Determine the [X, Y] coordinate at the center of the cell enclosing the given text.  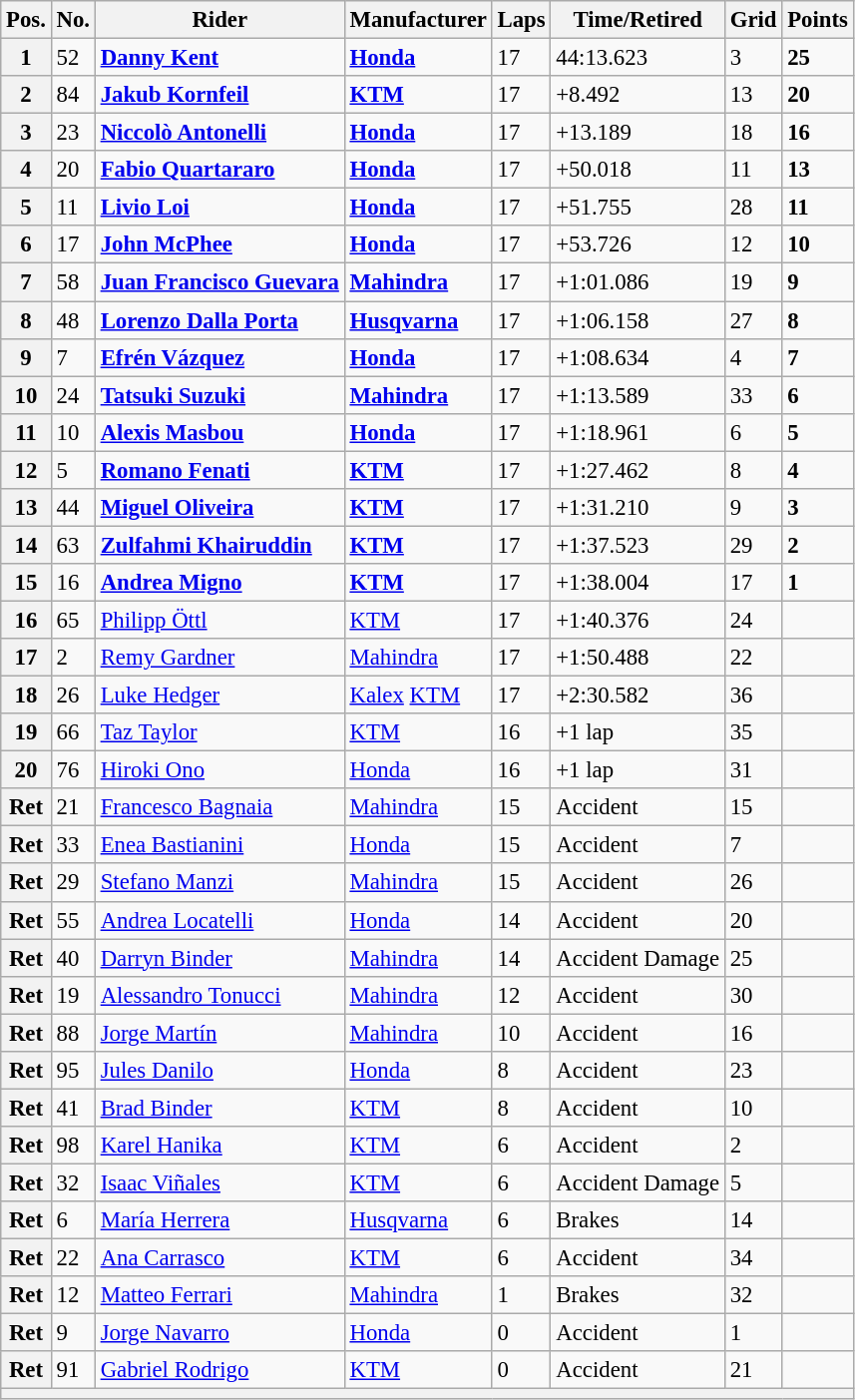
+1:40.376 [638, 620]
66 [73, 732]
+51.755 [638, 208]
95 [73, 1071]
Karel Hanika [219, 1146]
44 [73, 508]
Darryn Binder [219, 958]
48 [73, 320]
Hiroki Ono [219, 770]
+1:06.158 [638, 320]
36 [752, 696]
Jules Danilo [219, 1071]
+2:30.582 [638, 696]
+1:37.523 [638, 545]
Isaac Viñales [219, 1182]
Lorenzo Dalla Porta [219, 320]
Danny Kent [219, 58]
Time/Retired [638, 20]
31 [752, 770]
Jorge Navarro [219, 1333]
María Herrera [219, 1220]
44:13.623 [638, 58]
+1:50.488 [638, 658]
58 [73, 282]
40 [73, 958]
41 [73, 1108]
28 [752, 208]
Andrea Migno [219, 583]
+13.189 [638, 133]
Laps [521, 20]
+1:38.004 [638, 583]
Jorge Martín [219, 1033]
Taz Taylor [219, 732]
+53.726 [638, 244]
34 [752, 1258]
John McPhee [219, 244]
+8.492 [638, 95]
52 [73, 58]
Alexis Masbou [219, 432]
Rider [219, 20]
Ana Carrasco [219, 1258]
30 [752, 995]
Juan Francisco Guevara [219, 282]
Manufacturer [418, 20]
Alessandro Tonucci [219, 995]
Pos. [26, 20]
91 [73, 1370]
Miguel Oliveira [219, 508]
35 [752, 732]
Enea Bastianini [219, 845]
+50.018 [638, 170]
Kalex KTM [418, 696]
+1:08.634 [638, 357]
63 [73, 545]
+1:27.462 [638, 470]
Jakub Kornfeil [219, 95]
Grid [752, 20]
No. [73, 20]
84 [73, 95]
Efrén Vázquez [219, 357]
Niccolò Antonelli [219, 133]
Tatsuki Suzuki [219, 395]
Luke Hedger [219, 696]
55 [73, 920]
98 [73, 1146]
+1:01.086 [638, 282]
+1:13.589 [638, 395]
Zulfahmi Khairuddin [219, 545]
Fabio Quartararo [219, 170]
Brad Binder [219, 1108]
Remy Gardner [219, 658]
Francesco Bagnaia [219, 807]
65 [73, 620]
76 [73, 770]
Livio Loi [219, 208]
27 [752, 320]
Points [818, 20]
Andrea Locatelli [219, 920]
Matteo Ferrari [219, 1295]
88 [73, 1033]
Gabriel Rodrigo [219, 1370]
Romano Fenati [219, 470]
Philipp Öttl [219, 620]
Stefano Manzi [219, 883]
+1:18.961 [638, 432]
+1:31.210 [638, 508]
